Locate the cell with the specified text and output its [X, Y] center coordinate. 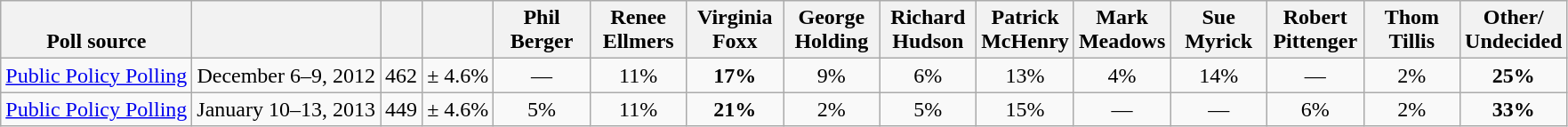
13% [1025, 75]
ThomTillis [1412, 30]
17% [735, 75]
PatrickMcHenry [1025, 30]
449 [402, 109]
MarkMeadows [1122, 30]
15% [1025, 109]
ReneeEllmers [639, 30]
PhilBerger [543, 30]
SueMyrick [1218, 30]
4% [1122, 75]
VirginiaFoxx [735, 30]
December 6–9, 2012 [286, 75]
21% [735, 109]
GeorgeHolding [832, 30]
462 [402, 75]
25% [1514, 75]
9% [832, 75]
RichardHudson [929, 30]
January 10–13, 2013 [286, 109]
RobertPittenger [1315, 30]
Other/Undecided [1514, 30]
14% [1218, 75]
Poll source [96, 30]
33% [1514, 109]
